Identify which cell holds the provided text, then report its (x, y) central coordinate. 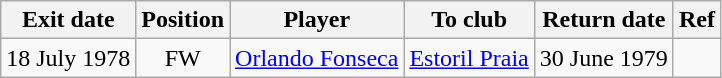
Player (317, 20)
18 July 1978 (68, 58)
Exit date (68, 20)
Orlando Fonseca (317, 58)
To club (469, 20)
Ref (696, 20)
30 June 1979 (604, 58)
Position (183, 20)
FW (183, 58)
Return date (604, 20)
Estoril Praia (469, 58)
